Find where the given text appears and provide that cell's center as (x, y) coordinate. 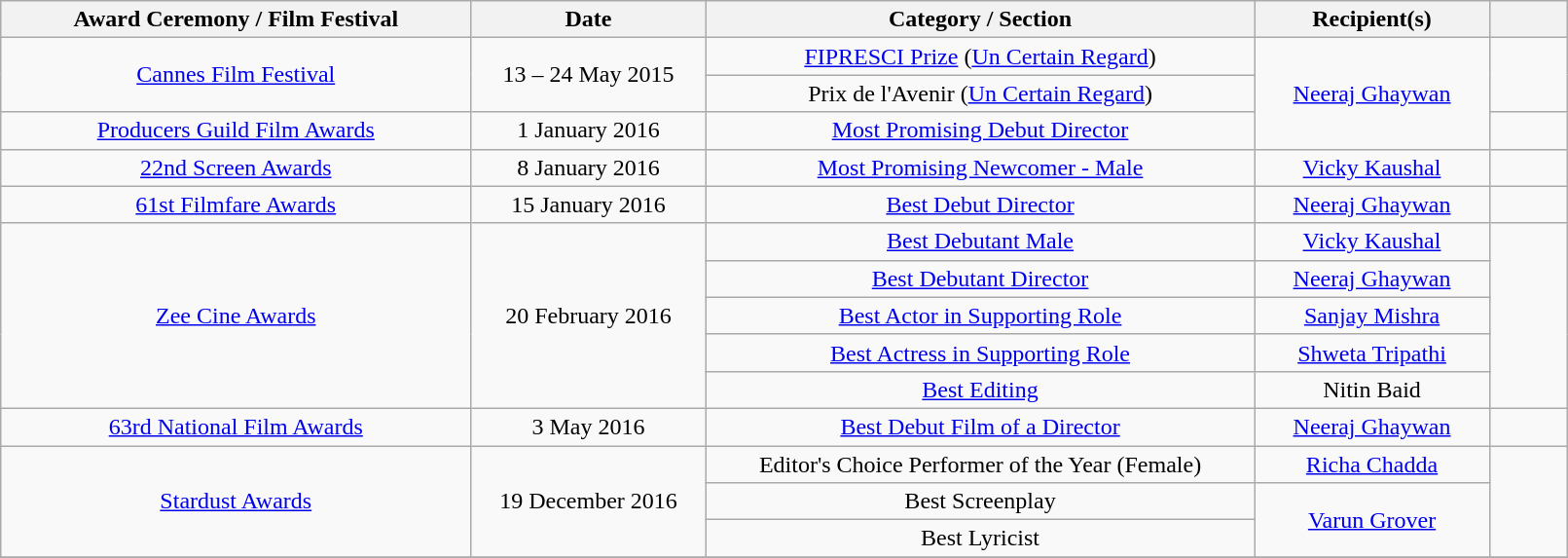
Best Debut Director (980, 205)
Best Actress in Supporting Role (980, 353)
20 February 2016 (589, 316)
Best Lyricist (980, 539)
Most Promising Newcomer - Male (980, 167)
Richa Chadda (1372, 465)
Category / Section (980, 19)
Prix de l'Avenir (Un Certain Regard) (980, 93)
19 December 2016 (589, 502)
Stardust Awards (236, 502)
1 January 2016 (589, 130)
22nd Screen Awards (236, 167)
Sanjay Mishra (1372, 316)
Producers Guild Film Awards (236, 130)
Varun Grover (1372, 520)
Best Debut Film of a Director (980, 427)
Best Debutant Male (980, 242)
Recipient(s) (1372, 19)
8 January 2016 (589, 167)
Award Ceremony / Film Festival (236, 19)
FIPRESCI Prize (Un Certain Regard) (980, 56)
Best Editing (980, 390)
Zee Cine Awards (236, 316)
Best Actor in Supporting Role (980, 316)
Best Screenplay (980, 502)
Editor's Choice Performer of the Year (Female) (980, 465)
Shweta Tripathi (1372, 353)
63rd National Film Awards (236, 427)
3 May 2016 (589, 427)
Date (589, 19)
Nitin Baid (1372, 390)
13 – 24 May 2015 (589, 75)
Best Debutant Director (980, 279)
Most Promising Debut Director (980, 130)
61st Filmfare Awards (236, 205)
15 January 2016 (589, 205)
Cannes Film Festival (236, 75)
